Return the [x, y] coordinate for the center point of the cell that contains the specified text.  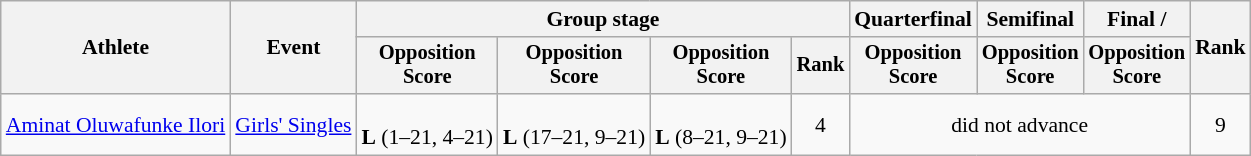
Athlete [116, 48]
4 [821, 124]
Group stage [602, 19]
L (17–21, 9–21) [574, 124]
L (1–21, 4–21) [426, 124]
L (8–21, 9–21) [720, 124]
Event [293, 48]
Final / [1136, 19]
did not advance [1020, 124]
Semifinal [1030, 19]
Girls' Singles [293, 124]
9 [1220, 124]
Aminat Oluwafunke Ilori [116, 124]
Quarterfinal [913, 19]
